Determine the (x, y) coordinate at the center of the cell enclosing the given text.  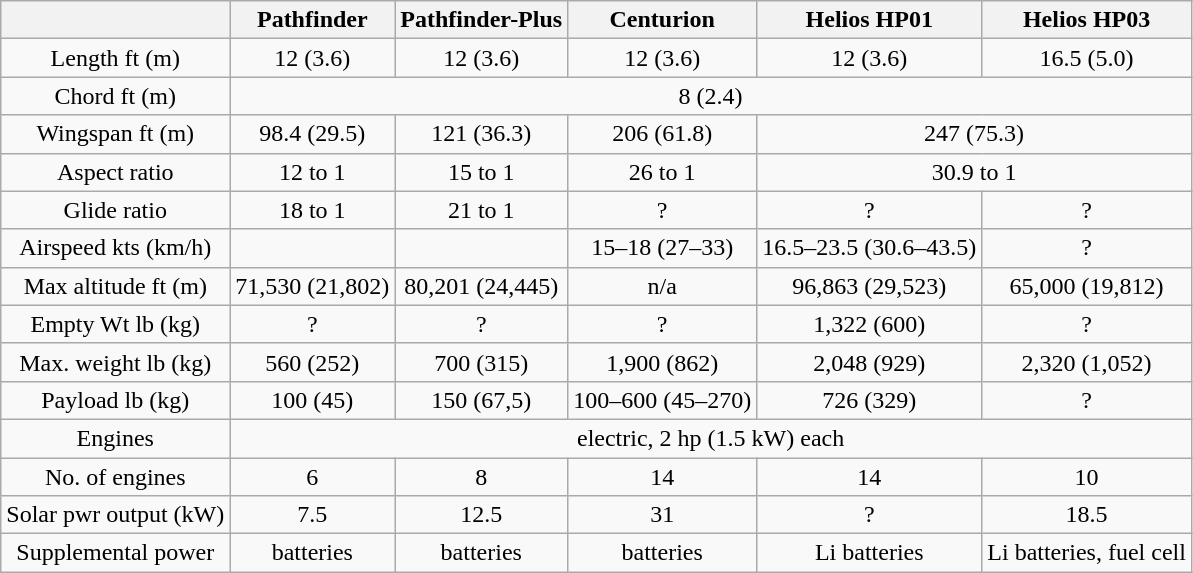
700 (315) (482, 362)
Wingspan ft (m) (116, 134)
Engines (116, 438)
100 (45) (312, 400)
Helios HP03 (1087, 20)
16.5–23.5 (30.6–43.5) (870, 248)
7.5 (312, 515)
Li batteries (870, 553)
Solar pwr output (kW) (116, 515)
65,000 (19,812) (1087, 286)
Pathfinder (312, 20)
Airspeed kts (km/h) (116, 248)
150 (67,5) (482, 400)
15 to 1 (482, 172)
Li batteries, fuel cell (1087, 553)
Centurion (662, 20)
21 to 1 (482, 210)
560 (252) (312, 362)
121 (36.3) (482, 134)
Payload lb (kg) (116, 400)
8 (482, 477)
98.4 (29.5) (312, 134)
71,530 (21,802) (312, 286)
No. of engines (116, 477)
n/a (662, 286)
8 (2.4) (711, 96)
2,048 (929) (870, 362)
Max altitude ft (m) (116, 286)
Pathfinder-Plus (482, 20)
1,322 (600) (870, 324)
Glide ratio (116, 210)
Length ft (m) (116, 58)
30.9 to 1 (974, 172)
16.5 (5.0) (1087, 58)
6 (312, 477)
Chord ft (m) (116, 96)
206 (61.8) (662, 134)
96,863 (29,523) (870, 286)
31 (662, 515)
80,201 (24,445) (482, 286)
Max. weight lb (kg) (116, 362)
1,900 (862) (662, 362)
Aspect ratio (116, 172)
18 to 1 (312, 210)
247 (75.3) (974, 134)
18.5 (1087, 515)
10 (1087, 477)
100–600 (45–270) (662, 400)
2,320 (1,052) (1087, 362)
Empty Wt lb (kg) (116, 324)
Supplemental power (116, 553)
15–18 (27–33) (662, 248)
26 to 1 (662, 172)
726 (329) (870, 400)
electric, 2 hp (1.5 kW) each (711, 438)
Helios HP01 (870, 20)
12.5 (482, 515)
12 to 1 (312, 172)
